Extract the [x, y] coordinate from the center of the cell holding the provided text.  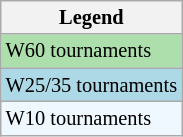
W10 tournaments [92, 118]
Legend [92, 17]
W25/35 tournaments [92, 85]
W60 tournaments [92, 51]
